From the cell containing the given text, extract its center point as [x, y] coordinate. 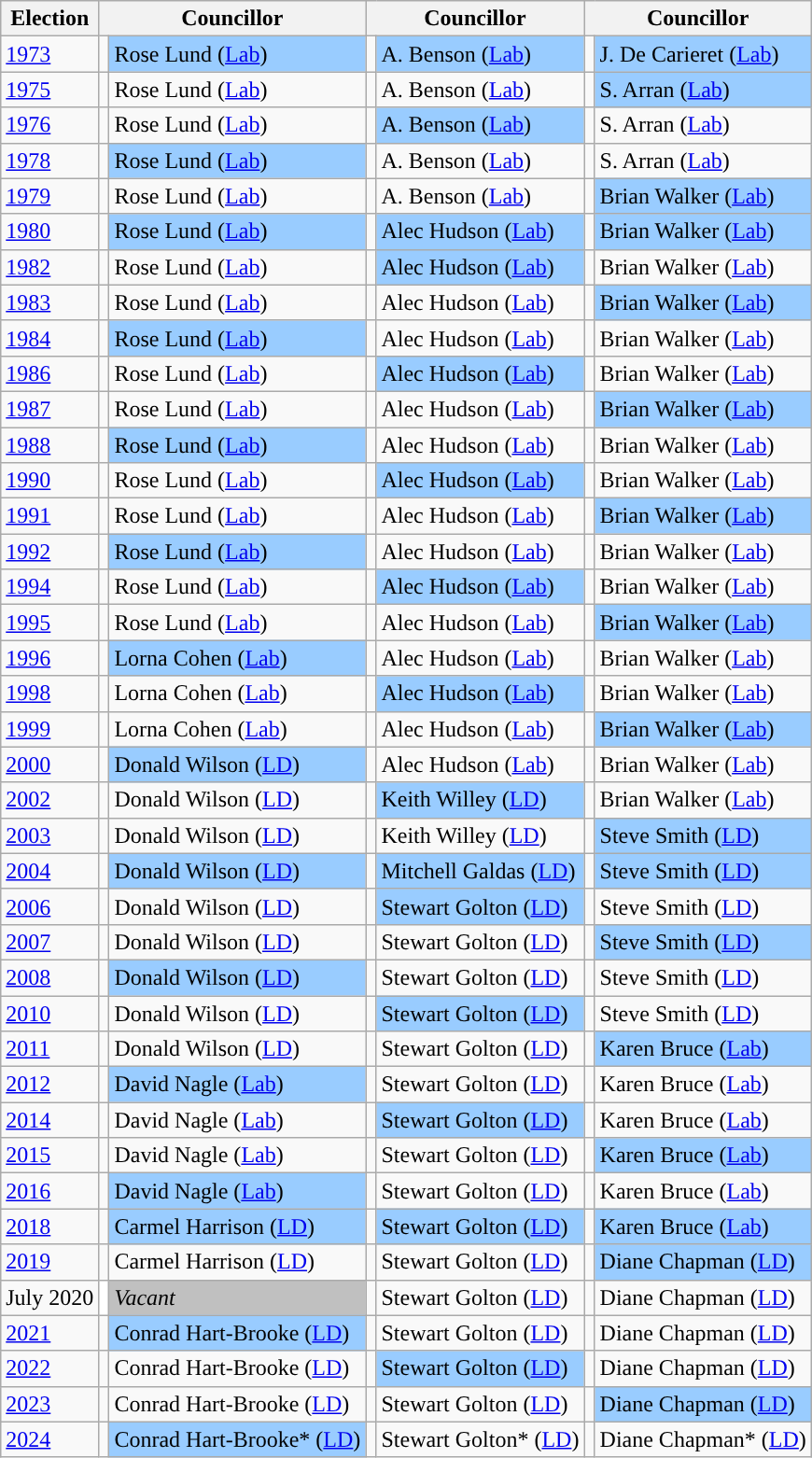
2016 [50, 1191]
2023 [50, 1404]
2018 [50, 1227]
1973 [50, 54]
July 2020 [50, 1297]
2019 [50, 1262]
2008 [50, 977]
2012 [50, 1085]
1986 [50, 373]
1982 [50, 267]
2003 [50, 835]
1980 [50, 231]
1976 [50, 125]
Vacant [237, 1297]
2024 [50, 1439]
Conrad Hart-Brooke* (LD) [237, 1439]
Stewart Golton* (LD) [480, 1439]
2010 [50, 1013]
2000 [50, 764]
J. De Carieret (Lab) [703, 54]
1978 [50, 161]
2006 [50, 906]
Election [50, 19]
1988 [50, 445]
2007 [50, 942]
2004 [50, 871]
1979 [50, 196]
1984 [50, 338]
1992 [50, 552]
1991 [50, 516]
2015 [50, 1156]
Diane Chapman* (LD) [703, 1439]
1983 [50, 302]
1995 [50, 623]
2014 [50, 1120]
2002 [50, 800]
1994 [50, 587]
1987 [50, 409]
2021 [50, 1333]
1975 [50, 90]
1999 [50, 729]
1998 [50, 694]
1996 [50, 658]
2011 [50, 1049]
Mitchell Galdas (LD) [480, 871]
1990 [50, 481]
2022 [50, 1368]
